Detect which cell encompasses the target text, then output its [x, y] center coordinate. 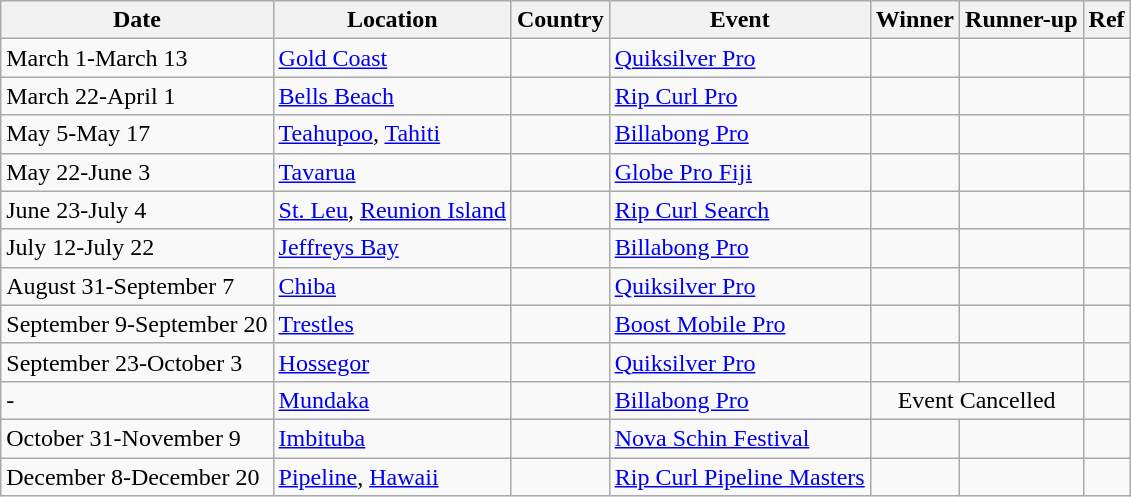
Runner-up [1022, 20]
Rip Curl Pipeline Masters [740, 477]
October 31-November 9 [137, 438]
March 22-April 1 [137, 96]
May 22-June 3 [137, 172]
Jeffreys Bay [392, 248]
Date [137, 20]
Nova Schin Festival [740, 438]
Event [740, 20]
Chiba [392, 286]
Pipeline, Hawaii [392, 477]
March 1-March 13 [137, 58]
Hossegor [392, 362]
Tavarua [392, 172]
Rip Curl Pro [740, 96]
May 5-May 17 [137, 134]
December 8-December 20 [137, 477]
Imbituba [392, 438]
Event Cancelled [976, 400]
July 12-July 22 [137, 248]
Gold Coast [392, 58]
Winner [914, 20]
Ref [1106, 20]
August 31-September 7 [137, 286]
Location [392, 20]
Teahupoo, Tahiti [392, 134]
St. Leu, Reunion Island [392, 210]
Mundaka [392, 400]
Globe Pro Fiji [740, 172]
Bells Beach [392, 96]
Trestles [392, 324]
September 23-October 3 [137, 362]
June 23-July 4 [137, 210]
- [137, 400]
Country [560, 20]
Rip Curl Search [740, 210]
September 9-September 20 [137, 324]
Boost Mobile Pro [740, 324]
